Provide the (X, Y) coordinate of the cell's center where the given text is located.  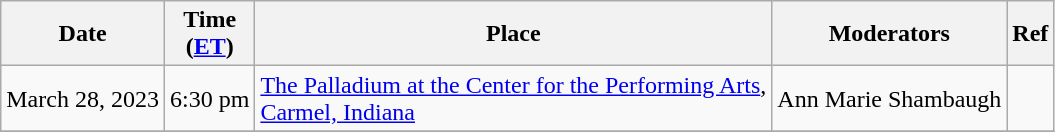
Time(ET) (209, 34)
Ann Marie Shambaugh (890, 98)
March 28, 2023 (83, 98)
Ref (1030, 34)
Place (514, 34)
Moderators (890, 34)
The Palladium at the Center for the Performing Arts,Carmel, Indiana (514, 98)
Date (83, 34)
6:30 pm (209, 98)
